For the text-containing cell, return its midpoint in (x, y) coordinate format. 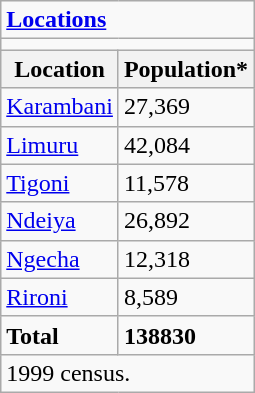
Location (60, 69)
26,892 (186, 221)
12,318 (186, 259)
11,578 (186, 183)
Karambani (60, 107)
27,369 (186, 107)
1999 census. (128, 373)
42,084 (186, 145)
138830 (186, 335)
Tigoni (60, 183)
Ngecha (60, 259)
Locations (128, 20)
8,589 (186, 297)
Total (60, 335)
Population* (186, 69)
Rironi (60, 297)
Limuru (60, 145)
Ndeiya (60, 221)
